Output the (X, Y) coordinate of the center of the cell containing the given text.  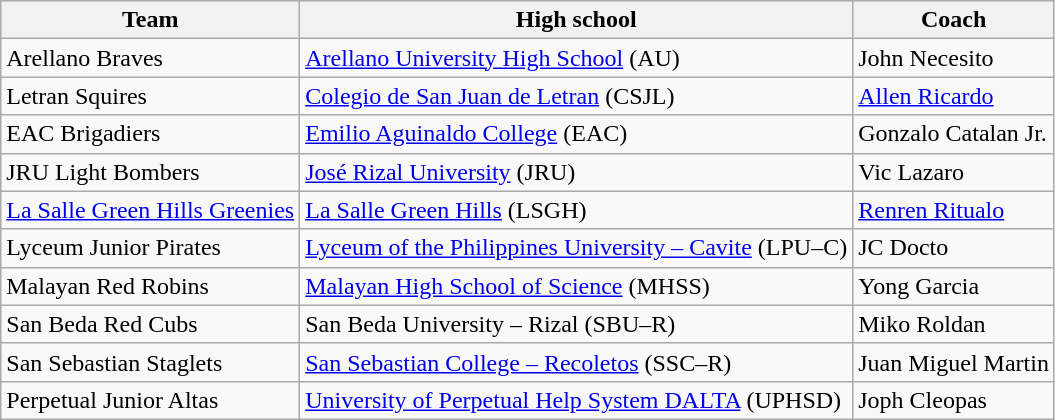
La Salle Green Hills Greenies (150, 210)
Lyceum Junior Pirates (150, 248)
Coach (954, 20)
Team (150, 20)
JRU Light Bombers (150, 172)
San Sebastian Staglets (150, 362)
Renren Ritualo (954, 210)
Letran Squires (150, 96)
San Sebastian College – Recoletos (SSC–R) (576, 362)
Vic Lazaro (954, 172)
Colegio de San Juan de Letran (CSJL) (576, 96)
Miko Roldan (954, 324)
Allen Ricardo (954, 96)
San Beda University – Rizal (SBU–R) (576, 324)
EAC Brigadiers (150, 134)
Perpetual Junior Altas (150, 400)
Lyceum of the Philippines University – Cavite (LPU–C) (576, 248)
Gonzalo Catalan Jr. (954, 134)
Emilio Aguinaldo College (EAC) (576, 134)
Malayan High School of Science (MHSS) (576, 286)
La Salle Green Hills (LSGH) (576, 210)
University of Perpetual Help System DALTA (UPHSD) (576, 400)
JC Docto (954, 248)
John Necesito (954, 58)
Joph Cleopas (954, 400)
San Beda Red Cubs (150, 324)
Arellano Braves (150, 58)
Juan Miguel Martin (954, 362)
José Rizal University (JRU) (576, 172)
High school (576, 20)
Arellano University High School (AU) (576, 58)
Yong Garcia (954, 286)
Malayan Red Robins (150, 286)
